Extract the (X, Y) coordinate from the center of the cell holding the provided text.  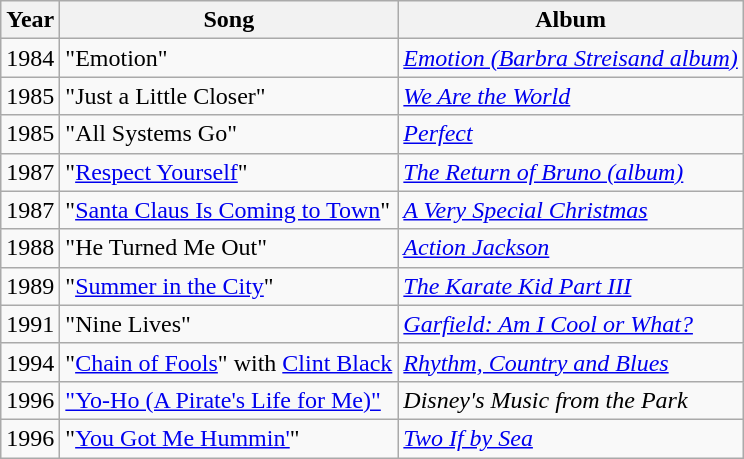
Perfect (570, 134)
"Santa Claus Is Coming to Town" (229, 210)
Song (229, 20)
"Nine Lives" (229, 324)
1988 (30, 248)
The Return of Bruno (album) (570, 172)
"Just a Little Closer" (229, 96)
"Emotion" (229, 58)
"You Got Me Hummin'" (229, 438)
A Very Special Christmas (570, 210)
"All Systems Go" (229, 134)
Rhythm, Country and Blues (570, 362)
1991 (30, 324)
Emotion (Barbra Streisand album) (570, 58)
We Are the World (570, 96)
Action Jackson (570, 248)
The Karate Kid Part III (570, 286)
Disney's Music from the Park (570, 400)
1989 (30, 286)
1994 (30, 362)
"Yo-Ho (A Pirate's Life for Me)" (229, 400)
"Chain of Fools" with Clint Black (229, 362)
1984 (30, 58)
Album (570, 20)
"Respect Yourself" (229, 172)
"Summer in the City" (229, 286)
Year (30, 20)
Two If by Sea (570, 438)
"He Turned Me Out" (229, 248)
Garfield: Am I Cool or What? (570, 324)
